For the text-containing cell, return its midpoint in (x, y) coordinate format. 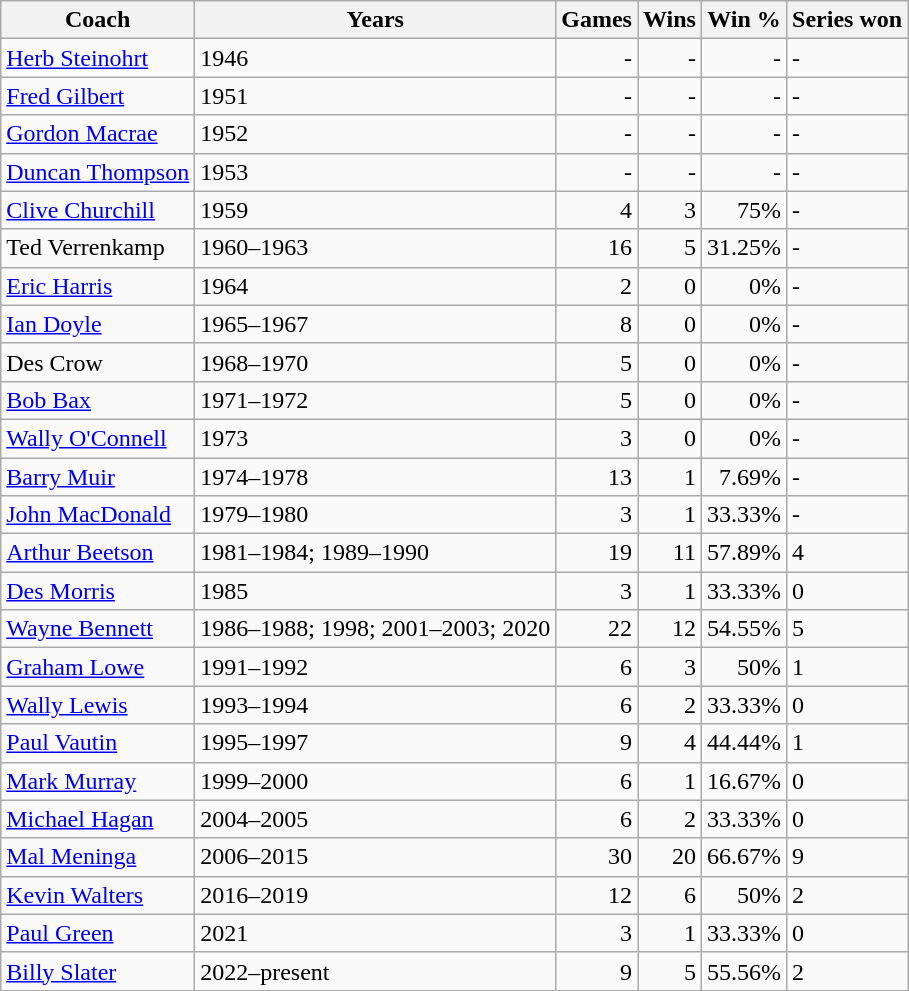
31.25% (744, 248)
1981–1984; 1989–1990 (376, 553)
30 (597, 857)
Des Crow (98, 362)
Mal Meninga (98, 857)
1993–1994 (376, 705)
1959 (376, 210)
1995–1997 (376, 743)
Des Morris (98, 591)
1964 (376, 286)
1999–2000 (376, 781)
20 (670, 857)
66.67% (744, 857)
John MacDonald (98, 515)
19 (597, 553)
1951 (376, 96)
2004–2005 (376, 819)
1946 (376, 58)
Bob Bax (98, 400)
Mark Murray (98, 781)
1965–1967 (376, 324)
75% (744, 210)
55.56% (744, 971)
2021 (376, 933)
1971–1972 (376, 400)
57.89% (744, 553)
44.44% (744, 743)
54.55% (744, 629)
Gordon Macrae (98, 134)
Wally O'Connell (98, 438)
11 (670, 553)
2006–2015 (376, 857)
Eric Harris (98, 286)
1952 (376, 134)
1960–1963 (376, 248)
22 (597, 629)
Clive Churchill (98, 210)
1986–1988; 1998; 2001–2003; 2020 (376, 629)
13 (597, 477)
2016–2019 (376, 895)
Billy Slater (98, 971)
1968–1970 (376, 362)
1991–1992 (376, 667)
Arthur Beetson (98, 553)
Coach (98, 20)
Ian Doyle (98, 324)
Years (376, 20)
1953 (376, 172)
Ted Verrenkamp (98, 248)
1974–1978 (376, 477)
1979–1980 (376, 515)
16 (597, 248)
1973 (376, 438)
8 (597, 324)
Fred Gilbert (98, 96)
Kevin Walters (98, 895)
Graham Lowe (98, 667)
7.69% (744, 477)
2022–present (376, 971)
Paul Vautin (98, 743)
16.67% (744, 781)
Games (597, 20)
Wally Lewis (98, 705)
Paul Green (98, 933)
Wayne Bennett (98, 629)
Wins (670, 20)
Series won (848, 20)
Duncan Thompson (98, 172)
Barry Muir (98, 477)
Michael Hagan (98, 819)
Herb Steinohrt (98, 58)
Win % (744, 20)
1985 (376, 591)
